Determine the [x, y] coordinate at the center of the cell enclosing the given text.  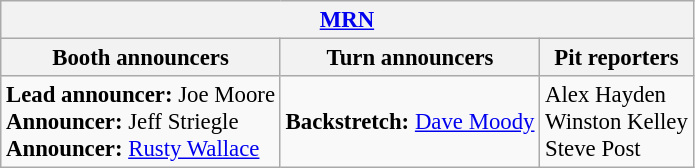
Lead announcer: Joe MooreAnnouncer: Jeff StriegleAnnouncer: Rusty Wallace [141, 122]
Backstretch: Dave Moody [410, 122]
Booth announcers [141, 58]
Turn announcers [410, 58]
Pit reporters [616, 58]
Alex HaydenWinston KelleySteve Post [616, 122]
MRN [347, 20]
